For the text-containing cell, return its midpoint in (x, y) coordinate format. 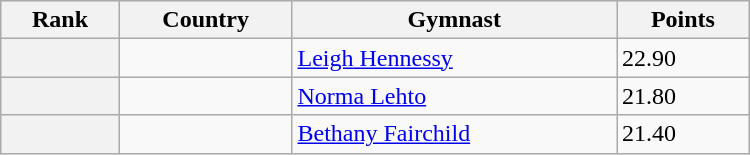
21.80 (684, 96)
Gymnast (454, 20)
Bethany Fairchild (454, 134)
Rank (60, 20)
21.40 (684, 134)
Leigh Hennessy (454, 58)
22.90 (684, 58)
Norma Lehto (454, 96)
Points (684, 20)
Country (206, 20)
